Find where the given text appears and provide that cell's center as [x, y] coordinate. 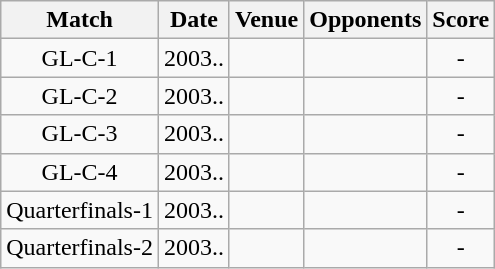
Venue [266, 20]
Date [194, 20]
Score [461, 20]
Match [80, 20]
GL-C-1 [80, 58]
GL-C-2 [80, 96]
GL-C-3 [80, 134]
Opponents [366, 20]
Quarterfinals-1 [80, 210]
GL-C-4 [80, 172]
Quarterfinals-2 [80, 248]
